Extract the (x, y) coordinate from the center of the cell holding the provided text.  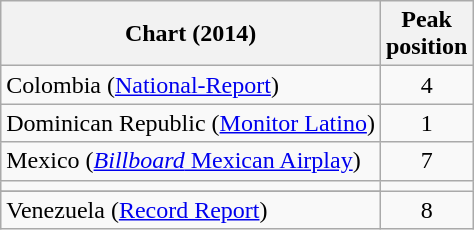
Peakposition (426, 34)
Chart (2014) (191, 34)
Mexico (Billboard Mexican Airplay) (191, 161)
Venezuela (Record Report) (191, 210)
8 (426, 210)
4 (426, 85)
Colombia (National-Report) (191, 85)
7 (426, 161)
1 (426, 123)
Dominican Republic (Monitor Latino) (191, 123)
